Output the (x, y) coordinate of the center of the cell containing the given text.  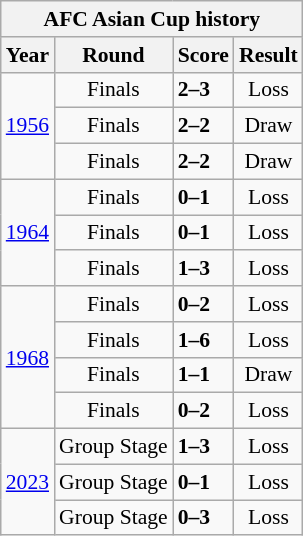
Year (28, 55)
Result (268, 55)
1956 (28, 126)
0–3 (204, 518)
1–6 (204, 340)
1964 (28, 232)
2–3 (204, 90)
2023 (28, 482)
Round (114, 55)
1–1 (204, 375)
Score (204, 55)
AFC Asian Cup history (152, 19)
1968 (28, 357)
